Search for the cell housing the specified text and yield its (x, y) center coordinate. 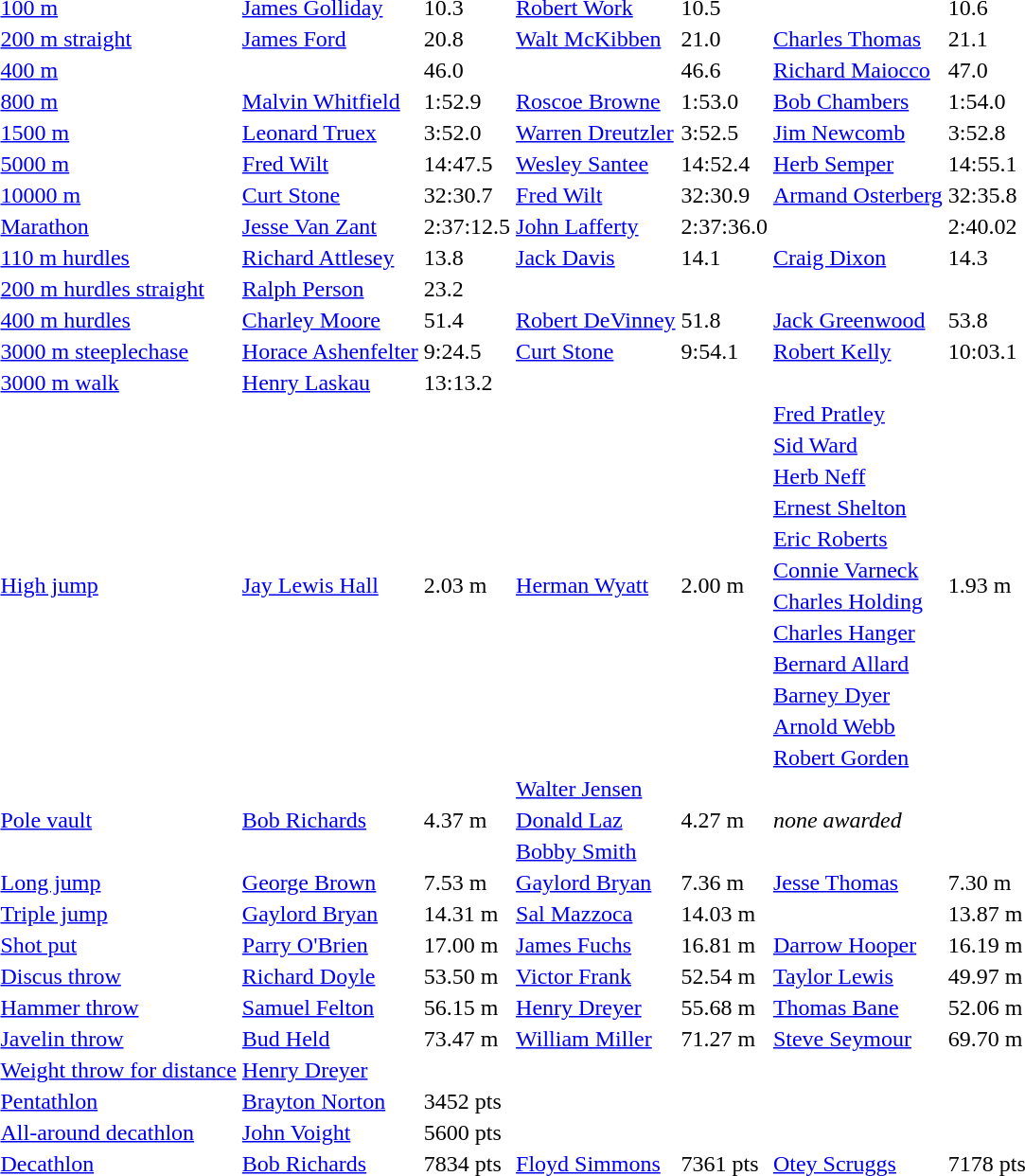
5600 pts (467, 1132)
Parry O'Brien (329, 945)
James Fuchs (596, 945)
Bernard Allard (857, 664)
Malvin Whitfield (329, 101)
2.00 m (724, 585)
14:52.4 (724, 164)
Warren Dreutzler (596, 133)
Barney Dyer (857, 695)
Robert Kelly (857, 351)
9:24.5 (467, 351)
23.2 (467, 289)
Ernest Shelton (857, 508)
Roscoe Browne (596, 101)
Jim Newcomb (857, 133)
46.6 (724, 70)
32:30.7 (467, 195)
Robert Gorden (857, 757)
Steve Seymour (857, 1039)
4.37 m (467, 820)
52.54 m (724, 976)
Bobby Smith (596, 851)
3:52.0 (467, 133)
3:52.5 (724, 133)
53.50 m (467, 976)
32:30.9 (724, 195)
John Voight (329, 1132)
51.4 (467, 320)
21.0 (724, 39)
3452 pts (467, 1101)
7.53 m (467, 882)
Henry Laskau (329, 383)
Jack Greenwood (857, 320)
14.31 m (467, 914)
51.8 (724, 320)
Jay Lewis Hall (329, 585)
Bob Chambers (857, 101)
Walter Jensen (596, 789)
Leonard Truex (329, 133)
1:53.0 (724, 101)
Thomas Bane (857, 1007)
Fred Pratley (857, 414)
Richard Attlesey (329, 258)
13:13.2 (467, 383)
Robert DeVinney (596, 320)
Herman Wyatt (596, 585)
2:37:12.5 (467, 226)
2.03 m (467, 585)
Jesse Thomas (857, 882)
Armand Osterberg (857, 195)
Herb Semper (857, 164)
20.8 (467, 39)
Charles Thomas (857, 39)
56.15 m (467, 1007)
1:52.9 (467, 101)
Walt McKibben (596, 39)
2:37:36.0 (724, 226)
55.68 m (724, 1007)
Jesse Van Zant (329, 226)
Bud Held (329, 1039)
Wesley Santee (596, 164)
Charley Moore (329, 320)
Arnold Webb (857, 726)
Horace Ashenfelter (329, 351)
17.00 m (467, 945)
73.47 m (467, 1039)
Herb Neff (857, 476)
Darrow Hooper (857, 945)
Samuel Felton (329, 1007)
14.03 m (724, 914)
Richard Maiocco (857, 70)
William Miller (596, 1039)
13.8 (467, 258)
16.81 m (724, 945)
Ralph Person (329, 289)
Jack Davis (596, 258)
Donald Laz (596, 820)
Eric Roberts (857, 539)
James Ford (329, 39)
George Brown (329, 882)
7.36 m (724, 882)
Charles Hanger (857, 633)
Victor Frank (596, 976)
Connie Varneck (857, 570)
Craig Dixon (857, 258)
Sal Mazzoca (596, 914)
Brayton Norton (329, 1101)
Richard Doyle (329, 976)
Taylor Lewis (857, 976)
Bob Richards (329, 820)
71.27 m (724, 1039)
Charles Holding (857, 601)
Sid Ward (857, 445)
John Lafferty (596, 226)
46.0 (467, 70)
9:54.1 (724, 351)
14:47.5 (467, 164)
14.1 (724, 258)
4.27 m (724, 820)
